Output the (X, Y) coordinate of the center of the cell containing the given text.  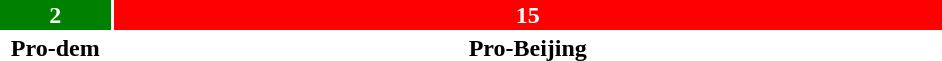
2 (56, 15)
15 (528, 15)
